Pinpoint the cell where the given text exists, returning its [X, Y] midpoint coordinate. 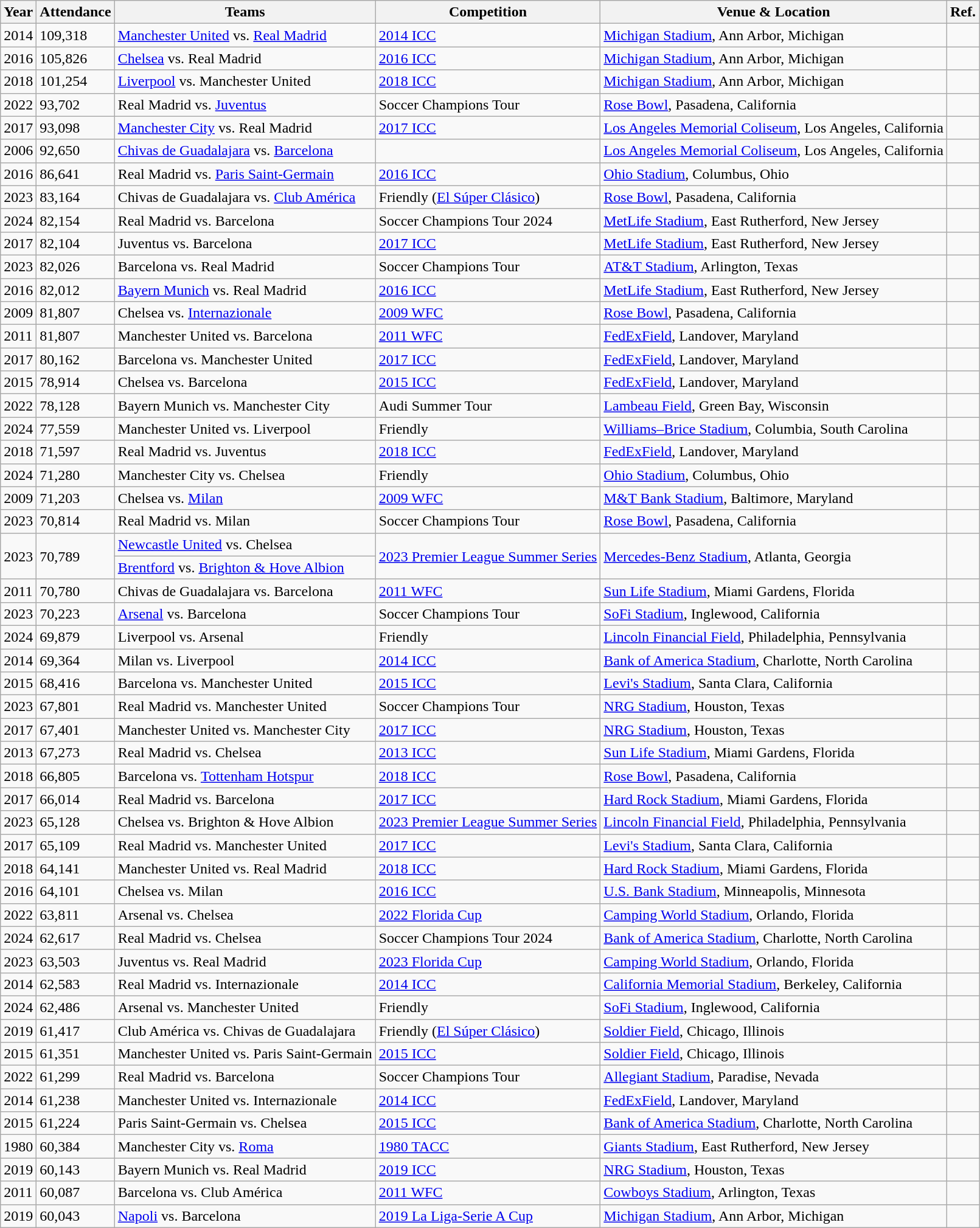
Arsenal vs. Barcelona [245, 614]
69,364 [75, 660]
Competition [488, 12]
80,162 [75, 359]
Attendance [75, 12]
Chelsea vs. Brighton & Hove Albion [245, 822]
Arsenal vs. Chelsea [245, 915]
68,416 [75, 684]
2013 ICC [488, 753]
105,826 [75, 58]
Cowboys Stadium, Arlington, Texas [774, 1193]
82,104 [75, 243]
82,026 [75, 266]
82,012 [75, 290]
2023 Florida Cup [488, 961]
Real Madrid vs. Milan [245, 521]
Liverpool vs. Arsenal [245, 637]
64,141 [75, 869]
62,617 [75, 938]
61,351 [75, 1054]
Club América vs. Chivas de Guadalajara [245, 1031]
67,801 [75, 707]
Manchester City vs. Real Madrid [245, 128]
Manchester City vs. Chelsea [245, 475]
Williams–Brice Stadium, Columbia, South Carolina [774, 429]
Ref. [962, 12]
65,128 [75, 822]
Year [18, 12]
Paris Saint-Germain vs. Chelsea [245, 1123]
60,143 [75, 1170]
64,101 [75, 892]
M&T Bank Stadium, Baltimore, Maryland [774, 498]
Manchester United vs. Internazionale [245, 1100]
Liverpool vs. Manchester United [245, 82]
66,805 [75, 776]
Real Madrid vs. Paris Saint-Germain [245, 174]
60,087 [75, 1193]
70,789 [75, 556]
Chelsea vs. Internazionale [245, 313]
66,014 [75, 799]
67,401 [75, 730]
Audi Summer Tour [488, 406]
Manchester City vs. Roma [245, 1146]
Bayern Munich vs. Manchester City [245, 406]
86,641 [75, 174]
Newcastle United vs. Chelsea [245, 544]
2019 La Liga-Serie A Cup [488, 1216]
82,154 [75, 220]
Napoli vs. Barcelona [245, 1216]
61,224 [75, 1123]
101,254 [75, 82]
71,203 [75, 498]
Manchester United vs. Manchester City [245, 730]
70,780 [75, 591]
93,098 [75, 128]
Manchester United vs. Liverpool [245, 429]
62,583 [75, 984]
70,814 [75, 521]
Brentford vs. Brighton & Hove Albion [245, 567]
1980 TACC [488, 1146]
2006 [18, 151]
60,043 [75, 1216]
Allegiant Stadium, Paradise, Nevada [774, 1077]
77,559 [75, 429]
U.S. Bank Stadium, Minneapolis, Minnesota [774, 892]
69,879 [75, 637]
63,503 [75, 961]
61,299 [75, 1077]
109,318 [75, 35]
Venue & Location [774, 12]
71,597 [75, 452]
65,109 [75, 845]
1980 [18, 1146]
Giants Stadium, East Rutherford, New Jersey [774, 1146]
Chelsea vs. Barcelona [245, 383]
Mercedes-Benz Stadium, Atlanta, Georgia [774, 556]
Juventus vs. Barcelona [245, 243]
Chelsea vs. Real Madrid [245, 58]
83,164 [75, 197]
Barcelona vs. Club América [245, 1193]
Real Madrid vs. Internazionale [245, 984]
Lambeau Field, Green Bay, Wisconsin [774, 406]
AT&T Stadium, Arlington, Texas [774, 266]
63,811 [75, 915]
2013 [18, 753]
93,702 [75, 105]
Arsenal vs. Manchester United [245, 1007]
2019 ICC [488, 1170]
Barcelona vs. Real Madrid [245, 266]
Barcelona vs. Tottenham Hotspur [245, 776]
61,238 [75, 1100]
62,486 [75, 1007]
California Memorial Stadium, Berkeley, California [774, 984]
78,128 [75, 406]
Chivas de Guadalajara vs. Club América [245, 197]
Manchester United vs. Paris Saint-Germain [245, 1054]
Teams [245, 12]
2022 Florida Cup [488, 915]
Manchester United vs. Barcelona [245, 336]
71,280 [75, 475]
Juventus vs. Real Madrid [245, 961]
61,417 [75, 1031]
60,384 [75, 1146]
78,914 [75, 383]
92,650 [75, 151]
67,273 [75, 753]
Milan vs. Liverpool [245, 660]
70,223 [75, 614]
